Capture the cell that displays the provided text and extract its [x, y] central coordinate. 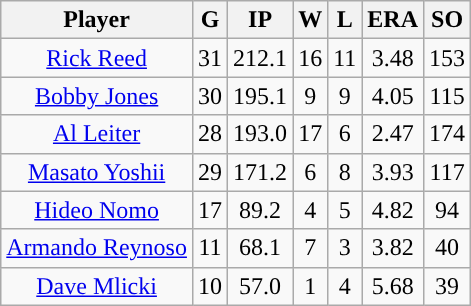
29 [210, 172]
G [210, 20]
Masato Yoshii [97, 172]
3.82 [393, 248]
Al Leiter [97, 134]
5.68 [393, 286]
30 [210, 96]
4.05 [393, 96]
5 [345, 210]
L [345, 20]
153 [448, 58]
3.93 [393, 172]
Rick Reed [97, 58]
195.1 [260, 96]
28 [210, 134]
IP [260, 20]
Armando Reynoso [97, 248]
89.2 [260, 210]
Dave Mlicki [97, 286]
8 [345, 172]
3.48 [393, 58]
57.0 [260, 286]
Bobby Jones [97, 96]
193.0 [260, 134]
16 [310, 58]
4.82 [393, 210]
ERA [393, 20]
W [310, 20]
94 [448, 210]
2.47 [393, 134]
115 [448, 96]
171.2 [260, 172]
39 [448, 286]
SO [448, 20]
40 [448, 248]
117 [448, 172]
3 [345, 248]
1 [310, 286]
Player [97, 20]
Hideo Nomo [97, 210]
7 [310, 248]
31 [210, 58]
174 [448, 134]
212.1 [260, 58]
68.1 [260, 248]
10 [210, 286]
